Search for the cell housing the specified text and yield its [x, y] center coordinate. 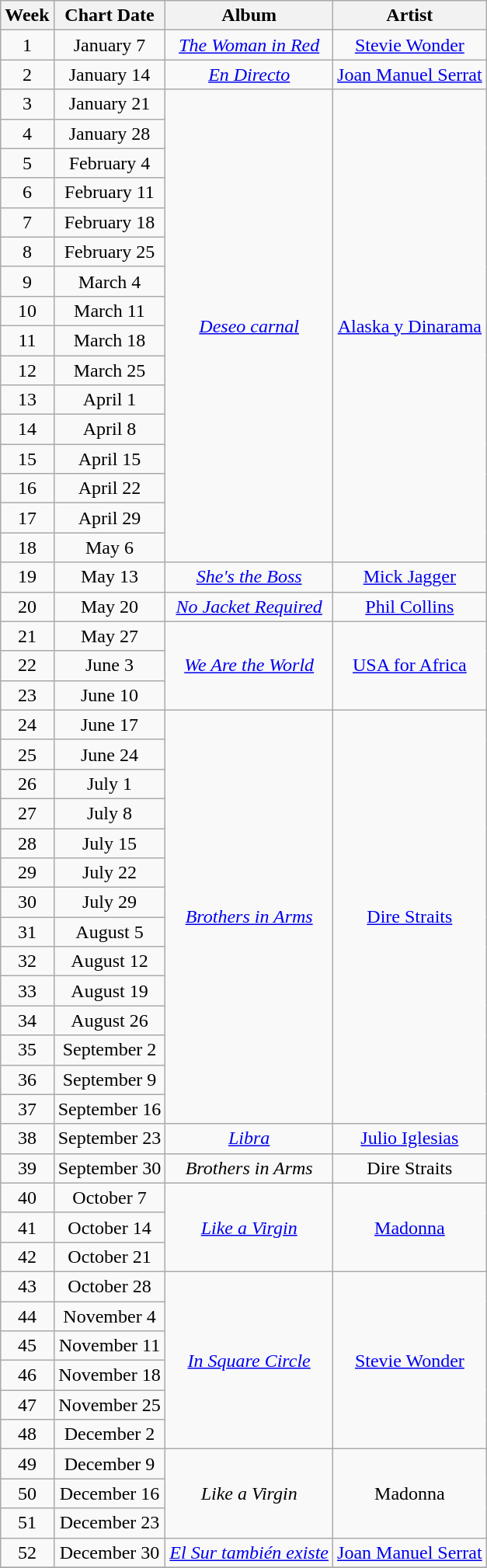
November 4 [110, 1316]
El Sur también existe [249, 1552]
41 [27, 1227]
January 14 [110, 75]
27 [27, 813]
32 [27, 961]
Deseo carnal [249, 326]
40 [27, 1198]
December 9 [110, 1464]
49 [27, 1464]
28 [27, 843]
7 [27, 222]
December 16 [110, 1493]
45 [27, 1346]
July 15 [110, 843]
8 [27, 252]
April 22 [110, 488]
May 13 [110, 577]
48 [27, 1434]
June 17 [110, 725]
January 28 [110, 134]
August 12 [110, 961]
52 [27, 1552]
USA for Africa [410, 666]
She's the Boss [249, 577]
October 28 [110, 1286]
6 [27, 193]
23 [27, 695]
35 [27, 1050]
19 [27, 577]
August 19 [110, 991]
22 [27, 666]
Chart Date [110, 16]
10 [27, 311]
September 23 [110, 1139]
June 3 [110, 666]
12 [27, 370]
February 11 [110, 193]
47 [27, 1405]
We Are the World [249, 666]
29 [27, 873]
46 [27, 1375]
October 7 [110, 1198]
25 [27, 754]
4 [27, 134]
May 6 [110, 548]
36 [27, 1080]
August 26 [110, 1020]
January 21 [110, 104]
In Square Circle [249, 1360]
Album [249, 16]
September 9 [110, 1080]
December 30 [110, 1552]
34 [27, 1020]
5 [27, 163]
October 14 [110, 1227]
April 15 [110, 459]
March 4 [110, 281]
April 8 [110, 429]
50 [27, 1493]
November 11 [110, 1346]
37 [27, 1109]
51 [27, 1523]
June 10 [110, 695]
July 1 [110, 784]
September 16 [110, 1109]
No Jacket Required [249, 607]
9 [27, 281]
March 18 [110, 340]
September 30 [110, 1168]
May 27 [110, 636]
September 2 [110, 1050]
January 7 [110, 45]
August 5 [110, 932]
43 [27, 1286]
20 [27, 607]
21 [27, 636]
April 29 [110, 518]
26 [27, 784]
December 23 [110, 1523]
March 11 [110, 311]
2 [27, 75]
30 [27, 902]
Libra [249, 1139]
13 [27, 400]
April 1 [110, 400]
38 [27, 1139]
July 22 [110, 873]
15 [27, 459]
24 [27, 725]
July 29 [110, 902]
14 [27, 429]
May 20 [110, 607]
October 21 [110, 1257]
En Directo [249, 75]
Artist [410, 16]
November 18 [110, 1375]
Alaska y Dinarama [410, 326]
11 [27, 340]
Mick Jagger [410, 577]
December 2 [110, 1434]
Julio Iglesias [410, 1139]
July 8 [110, 813]
3 [27, 104]
February 18 [110, 222]
1 [27, 45]
39 [27, 1168]
The Woman in Red [249, 45]
31 [27, 932]
March 25 [110, 370]
February 25 [110, 252]
42 [27, 1257]
17 [27, 518]
Phil Collins [410, 607]
44 [27, 1316]
Week [27, 16]
February 4 [110, 163]
November 25 [110, 1405]
June 24 [110, 754]
16 [27, 488]
18 [27, 548]
33 [27, 991]
